Capture the cell that displays the provided text and extract its (x, y) central coordinate. 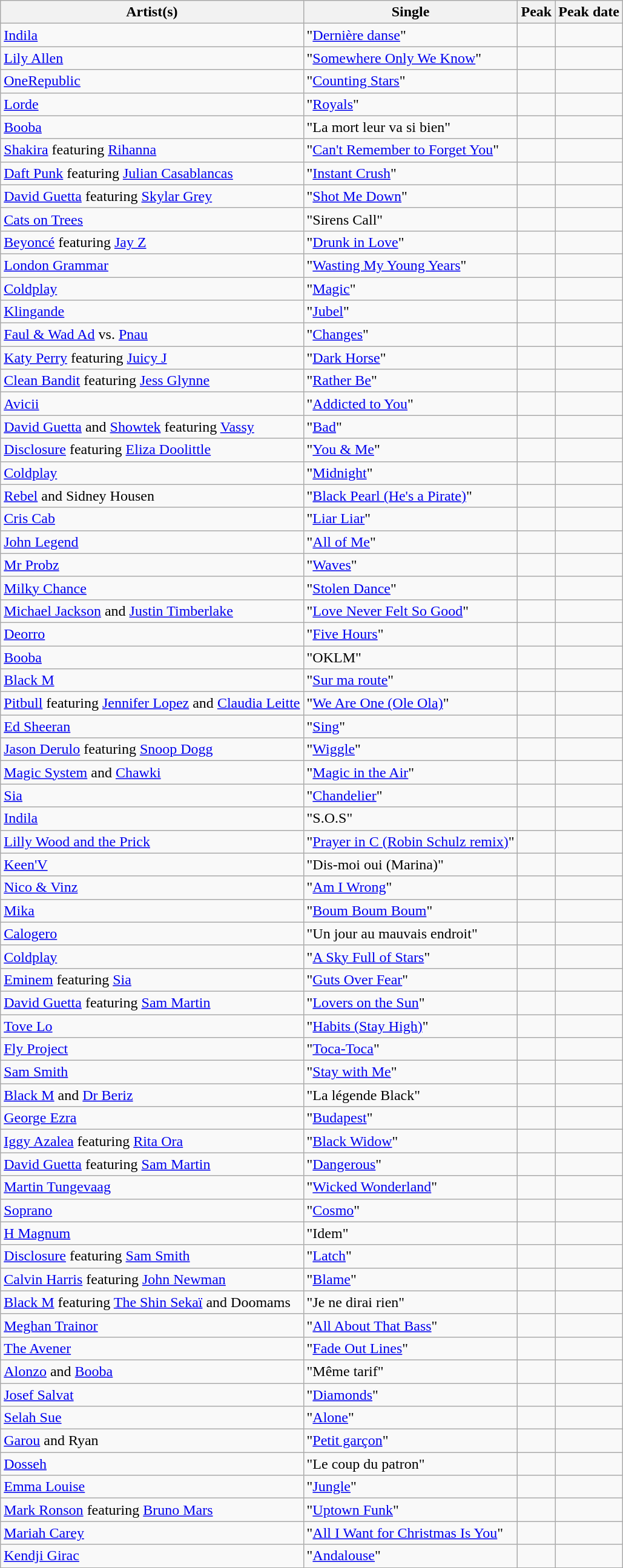
"Bad" (410, 427)
"All About That Bass" (410, 1325)
Mariah Carey (152, 1533)
Peak date (589, 12)
Michael Jackson and Justin Timberlake (152, 611)
Lorde (152, 104)
"Rather Be" (410, 381)
Cats on Trees (152, 219)
"Idem" (410, 1233)
Iggy Azalea featuring Rita Ora (152, 1141)
"Liar Liar" (410, 519)
"Dis-moi oui (Marina)" (410, 865)
"Latch" (410, 1256)
"Sing" (410, 726)
"Changes" (410, 335)
Jason Derulo featuring Snoop Dogg (152, 749)
"Toca-Toca" (410, 1049)
Milky Chance (152, 588)
"Jubel" (410, 312)
David Guetta featuring Skylar Grey (152, 196)
London Grammar (152, 265)
Nico & Vinz (152, 888)
"Andalouse" (410, 1556)
Deorro (152, 634)
"Wiggle" (410, 749)
Disclosure featuring Eliza Doolittle (152, 450)
Pitbull featuring Jennifer Lopez and Claudia Leitte (152, 703)
Black M featuring The Shin Sekaï and Doomams (152, 1302)
Shakira featuring Rihanna (152, 150)
Josef Salvat (152, 1394)
"Diamonds" (410, 1394)
Meghan Trainor (152, 1325)
"Jungle" (410, 1487)
Peak (536, 12)
"Addicted to You" (410, 404)
"We Are One (Ole Ola)" (410, 703)
"Midnight" (410, 473)
Clean Bandit featuring Jess Glynne (152, 381)
"Même tarif" (410, 1371)
Faul & Wad Ad vs. Pnau (152, 335)
Black M and Dr Beriz (152, 1095)
Garou and Ryan (152, 1441)
"Magic in the Air" (410, 772)
Klingande (152, 312)
"Dark Horse" (410, 358)
Martin Tungevaag (152, 1187)
Dosseh (152, 1464)
"Stolen Dance" (410, 588)
George Ezra (152, 1118)
"La légende Black" (410, 1095)
Artist(s) (152, 12)
"Can't Remember to Forget You" (410, 150)
"Le coup du patron" (410, 1464)
"Royals" (410, 104)
"Instant Crush" (410, 173)
"Shot Me Down" (410, 196)
Mika (152, 911)
"Prayer in C (Robin Schulz remix)" (410, 842)
"Black Widow" (410, 1141)
"Petit garçon" (410, 1441)
"Stay with Me" (410, 1072)
Sam Smith (152, 1072)
"Magic" (410, 289)
"Dernière danse" (410, 35)
Katy Perry featuring Juicy J (152, 358)
Mark Ronson featuring Bruno Mars (152, 1510)
"Chandelier" (410, 796)
Avicii (152, 404)
"La mort leur va si bien" (410, 127)
Soprano (152, 1210)
Calvin Harris featuring John Newman (152, 1279)
"Black Pearl (He's a Pirate)" (410, 496)
Single (410, 12)
Emma Louise (152, 1487)
"Boum Boum Boum" (410, 911)
Kendji Girac (152, 1556)
"Love Never Felt So Good" (410, 611)
Selah Sue (152, 1418)
Fly Project (152, 1049)
Sia (152, 796)
Alonzo and Booba (152, 1371)
"Alone" (410, 1418)
Keen'V (152, 865)
Mr Probz (152, 565)
David Guetta and Showtek featuring Vassy (152, 427)
"Guts Over Fear" (410, 980)
"Am I Wrong" (410, 888)
Tove Lo (152, 1026)
The Avener (152, 1348)
"Lovers on the Sun" (410, 1003)
"Sirens Call" (410, 219)
Black M (152, 680)
Ed Sheeran (152, 726)
"Dangerous" (410, 1164)
John Legend (152, 542)
"Drunk in Love" (410, 242)
Lily Allen (152, 58)
"Blame" (410, 1279)
H Magnum (152, 1233)
Magic System and Chawki (152, 772)
"S.O.S" (410, 819)
"Wasting My Young Years" (410, 265)
Calogero (152, 934)
Daft Punk featuring Julian Casablancas (152, 173)
"Budapest" (410, 1118)
"You & Me" (410, 450)
Disclosure featuring Sam Smith (152, 1256)
Eminem featuring Sia (152, 980)
"Somewhere Only We Know" (410, 58)
"Sur ma route" (410, 680)
"OKLM" (410, 657)
"Fade Out Lines" (410, 1348)
"Uptown Funk" (410, 1510)
"All I Want for Christmas Is You" (410, 1533)
"Counting Stars" (410, 81)
"Waves" (410, 565)
"Je ne dirai rien" (410, 1302)
Lilly Wood and the Prick (152, 842)
Rebel and Sidney Housen (152, 496)
Beyoncé featuring Jay Z (152, 242)
"All of Me" (410, 542)
"Un jour au mauvais endroit" (410, 934)
"Five Hours" (410, 634)
"Cosmo" (410, 1210)
OneRepublic (152, 81)
"A Sky Full of Stars" (410, 957)
"Wicked Wonderland" (410, 1187)
Cris Cab (152, 519)
"Habits (Stay High)" (410, 1026)
